Output the [X, Y] coordinate of the center of the cell containing the given text.  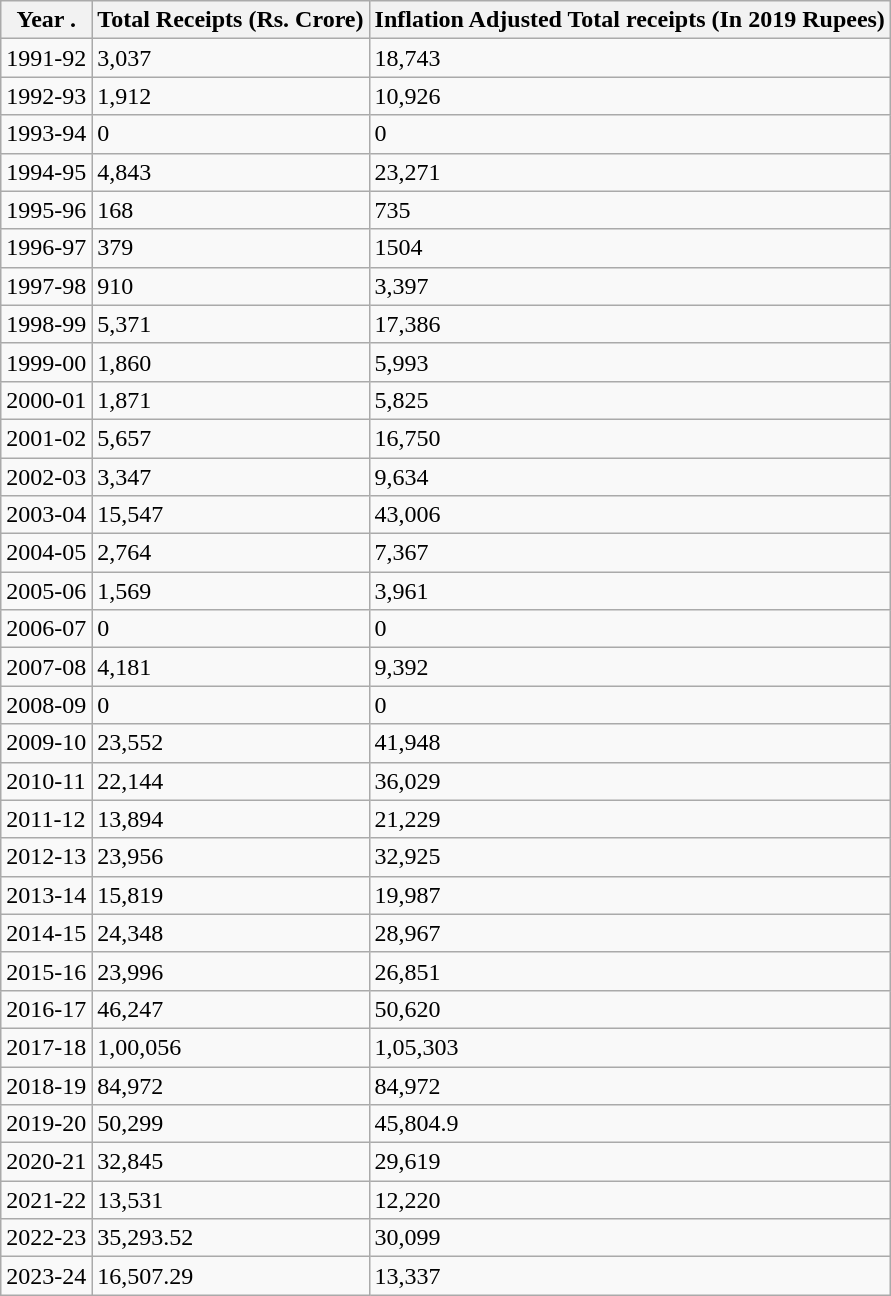
2001-02 [46, 438]
2020-21 [46, 1162]
1,05,303 [630, 1047]
1,569 [230, 591]
13,337 [630, 1276]
3,397 [630, 286]
32,845 [230, 1162]
2018-19 [46, 1085]
13,531 [230, 1200]
17,386 [630, 324]
1991-92 [46, 58]
16,750 [630, 438]
30,099 [630, 1238]
2012-13 [46, 857]
24,348 [230, 933]
3,037 [230, 58]
2016-17 [46, 1009]
Total Receipts (Rs. Crore) [230, 20]
1993-94 [46, 134]
2,764 [230, 553]
2003-04 [46, 515]
2000-01 [46, 400]
36,029 [630, 781]
16,507.29 [230, 1276]
12,220 [630, 1200]
18,743 [630, 58]
3,347 [230, 477]
1997-98 [46, 286]
28,967 [630, 933]
4,843 [230, 172]
50,299 [230, 1124]
2017-18 [46, 1047]
1996-97 [46, 248]
3,961 [630, 591]
50,620 [630, 1009]
10,926 [630, 96]
5,371 [230, 324]
2011-12 [46, 819]
1994-95 [46, 172]
5,993 [630, 362]
2008-09 [46, 705]
1,860 [230, 362]
45,804.9 [630, 1124]
7,367 [630, 553]
2010-11 [46, 781]
23,552 [230, 743]
32,925 [630, 857]
379 [230, 248]
1,912 [230, 96]
21,229 [630, 819]
43,006 [630, 515]
2022-23 [46, 1238]
1995-96 [46, 210]
Inflation Adjusted Total receipts (In 2019 Rupees) [630, 20]
41,948 [630, 743]
22,144 [230, 781]
26,851 [630, 971]
29,619 [630, 1162]
Year . [46, 20]
23,996 [230, 971]
1992-93 [46, 96]
1,871 [230, 400]
5,825 [630, 400]
910 [230, 286]
2004-05 [46, 553]
35,293.52 [230, 1238]
2002-03 [46, 477]
1,00,056 [230, 1047]
2007-08 [46, 667]
19,987 [630, 895]
15,819 [230, 895]
13,894 [230, 819]
46,247 [230, 1009]
23,271 [630, 172]
2006-07 [46, 629]
2014-15 [46, 933]
9,634 [630, 477]
9,392 [630, 667]
1504 [630, 248]
23,956 [230, 857]
4,181 [230, 667]
1998-99 [46, 324]
168 [230, 210]
5,657 [230, 438]
15,547 [230, 515]
2023-24 [46, 1276]
2021-22 [46, 1200]
2005-06 [46, 591]
2019-20 [46, 1124]
1999-00 [46, 362]
2013-14 [46, 895]
2009-10 [46, 743]
2015-16 [46, 971]
735 [630, 210]
